Return (x, y) of the center of cell containing provided text 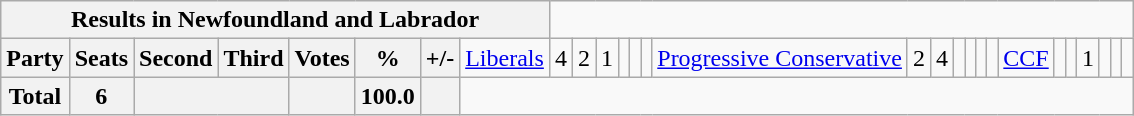
% (388, 58)
Third (254, 58)
6 (101, 96)
Party (35, 58)
Progressive Conservative (780, 58)
Second (176, 58)
CCF (1026, 58)
Total (35, 96)
Liberals (505, 58)
100.0 (388, 96)
Seats (101, 58)
Results in Newfoundland and Labrador (276, 20)
+/- (440, 58)
Votes (322, 58)
